Output the (X, Y) coordinate of the center of the cell containing the given text.  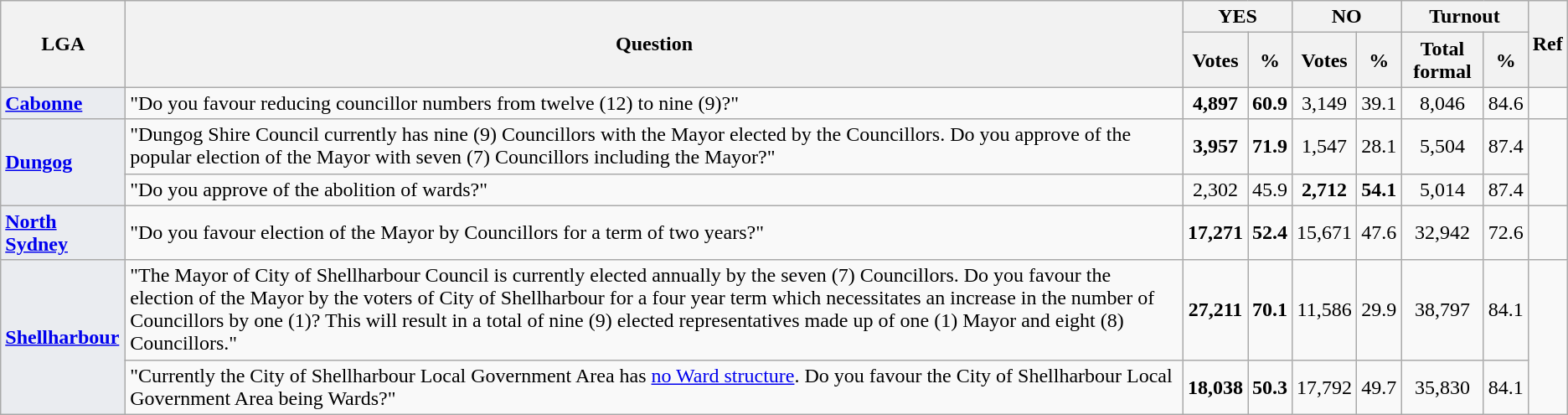
17,792 (1325, 387)
Dungog (64, 163)
11,586 (1325, 310)
3,957 (1215, 146)
15,671 (1325, 233)
35,830 (1442, 387)
"Do you approve of the abolition of wards?" (655, 189)
Turnout (1465, 17)
29.9 (1379, 310)
28.1 (1379, 146)
45.9 (1270, 189)
72.6 (1506, 233)
18,038 (1215, 387)
5,504 (1442, 146)
32,942 (1442, 233)
2,712 (1325, 189)
52.4 (1270, 233)
54.1 (1379, 189)
8,046 (1442, 103)
LGA (64, 44)
Cabonne (64, 103)
Ref (1548, 44)
"Do you favour reducing councillor numbers from twelve (12) to nine (9)?" (655, 103)
YES (1237, 17)
NO (1347, 17)
3,149 (1325, 103)
50.3 (1270, 387)
North Sydney (64, 233)
Total formal (1442, 60)
17,271 (1215, 233)
2,302 (1215, 189)
"Do you favour election of the Mayor by Councillors for a term of two years?" (655, 233)
60.9 (1270, 103)
49.7 (1379, 387)
1,547 (1325, 146)
70.1 (1270, 310)
84.6 (1506, 103)
Question (655, 44)
27,211 (1215, 310)
Shellharbour (64, 337)
5,014 (1442, 189)
47.6 (1379, 233)
71.9 (1270, 146)
4,897 (1215, 103)
39.1 (1379, 103)
38,797 (1442, 310)
